Search for the cell housing the specified text and yield its (x, y) center coordinate. 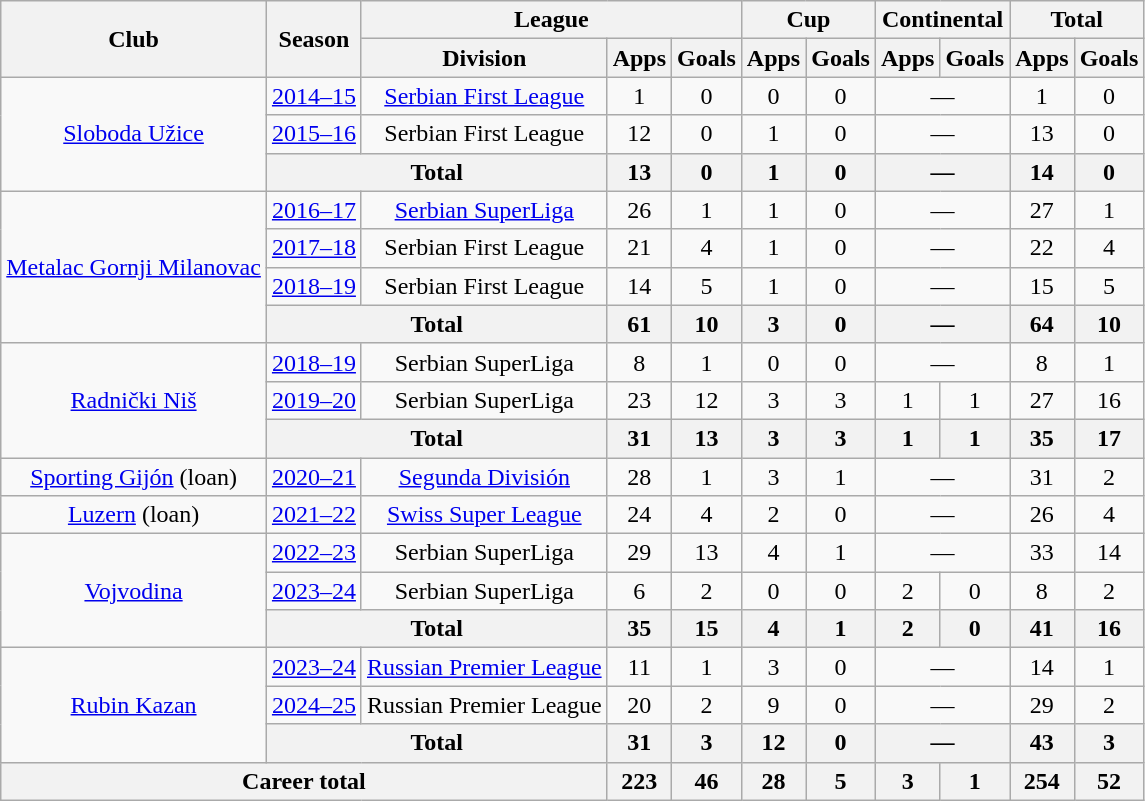
League (551, 20)
254 (1042, 781)
61 (639, 324)
Career total (304, 781)
Club (134, 39)
Sporting Gijón (loan) (134, 477)
23 (639, 400)
Continental (942, 20)
Radnički Niš (134, 400)
2024–25 (314, 705)
22 (1042, 248)
2019–20 (314, 400)
Luzern (loan) (134, 515)
17 (1109, 438)
Metalac Gornji Milanovac (134, 267)
Swiss Super League (484, 515)
43 (1042, 743)
6 (639, 591)
52 (1109, 781)
64 (1042, 324)
223 (639, 781)
46 (707, 781)
Division (484, 58)
2020–21 (314, 477)
Vojvodina (134, 591)
2022–23 (314, 553)
2014–15 (314, 96)
20 (639, 705)
2015–16 (314, 134)
Segunda División (484, 477)
Rubin Kazan (134, 705)
2017–18 (314, 248)
41 (1042, 629)
33 (1042, 553)
21 (639, 248)
11 (639, 667)
9 (773, 705)
24 (639, 515)
2021–22 (314, 515)
Cup (808, 20)
Sloboda Užice (134, 134)
2016–17 (314, 210)
Season (314, 39)
